Locate the cell with the specified text and output its (x, y) center coordinate. 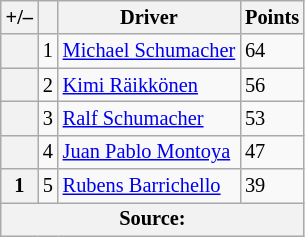
4 (48, 152)
3 (48, 118)
5 (48, 186)
Michael Schumacher (149, 51)
Ralf Schumacher (149, 118)
56 (272, 85)
+/– (20, 17)
47 (272, 152)
Points (272, 17)
64 (272, 51)
Rubens Barrichello (149, 186)
39 (272, 186)
Kimi Räikkönen (149, 85)
53 (272, 118)
Juan Pablo Montoya (149, 152)
Driver (149, 17)
Source: (152, 219)
2 (48, 85)
